From the cell containing the given text, extract its center point as (x, y) coordinate. 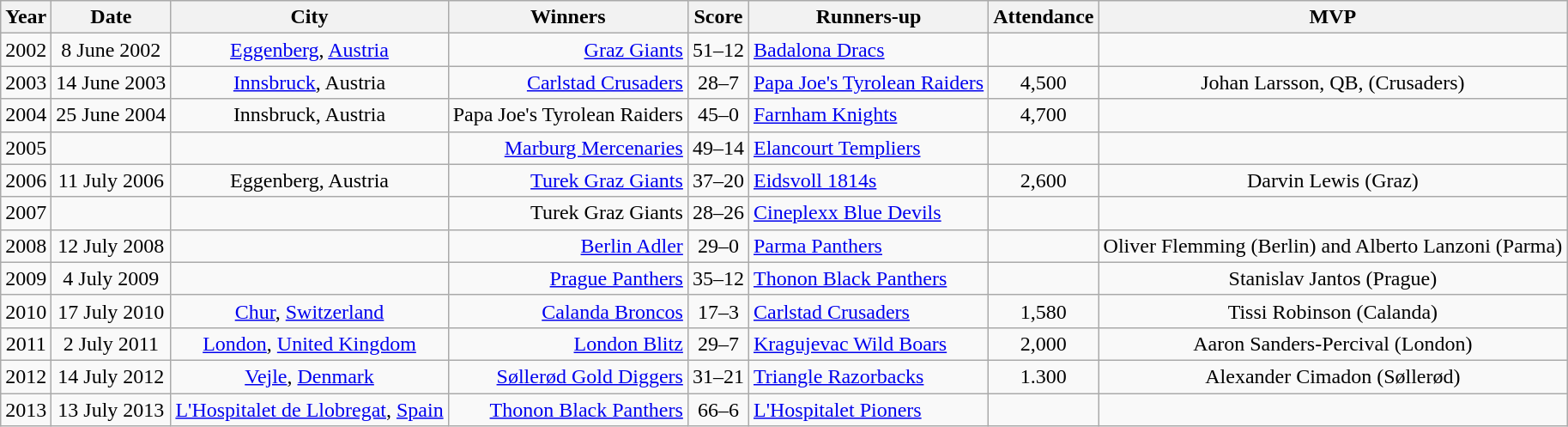
37–20 (717, 180)
Marburg Mercenaries (568, 148)
Farnham Knights (869, 115)
Parma Panthers (869, 246)
2008 (26, 246)
Graz Giants (568, 50)
Stanislav Jantos (Prague) (1333, 278)
12 July 2008 (112, 246)
2004 (26, 115)
Kragujevac Wild Boars (869, 344)
Score (717, 17)
Berlin Adler (568, 246)
MVP (1333, 17)
London Blitz (568, 344)
4,500 (1044, 82)
31–21 (717, 376)
London, United Kingdom (309, 344)
4 July 2009 (112, 278)
Date (112, 17)
25 June 2004 (112, 115)
45–0 (717, 115)
2006 (26, 180)
13 July 2013 (112, 410)
8 June 2002 (112, 50)
Darvin Lewis (Graz) (1333, 180)
City (309, 17)
Oliver Flemming (Berlin) and Alberto Lanzoni (Parma) (1333, 246)
Winners (568, 17)
2009 (26, 278)
Tissi Robinson (Calanda) (1333, 311)
2003 (26, 82)
2,000 (1044, 344)
28–7 (717, 82)
Johan Larsson, QB, (Crusaders) (1333, 82)
2002 (26, 50)
Aaron Sanders-Percival (London) (1333, 344)
17–3 (717, 311)
29–0 (717, 246)
2007 (26, 213)
51–12 (717, 50)
29–7 (717, 344)
Attendance (1044, 17)
Year (26, 17)
Runners-up (869, 17)
49–14 (717, 148)
Prague Panthers (568, 278)
11 July 2006 (112, 180)
2010 (26, 311)
Eidsvoll 1814s (869, 180)
Alexander Cimadon (Søllerød) (1333, 376)
Vejle, Denmark (309, 376)
Elancourt Templiers (869, 148)
66–6 (717, 410)
Chur, Switzerland (309, 311)
1,580 (1044, 311)
Søllerød Gold Diggers (568, 376)
2,600 (1044, 180)
Calanda Broncos (568, 311)
Cineplexx Blue Devils (869, 213)
4,700 (1044, 115)
L'Hospitalet de Llobregat, Spain (309, 410)
2005 (26, 148)
14 July 2012 (112, 376)
2 July 2011 (112, 344)
35–12 (717, 278)
2013 (26, 410)
Triangle Razorbacks (869, 376)
Badalona Dracs (869, 50)
17 July 2010 (112, 311)
2012 (26, 376)
1.300 (1044, 376)
14 June 2003 (112, 82)
2011 (26, 344)
28–26 (717, 213)
L'Hospitalet Pioners (869, 410)
